Identify which cell holds the provided text, then report its [x, y] central coordinate. 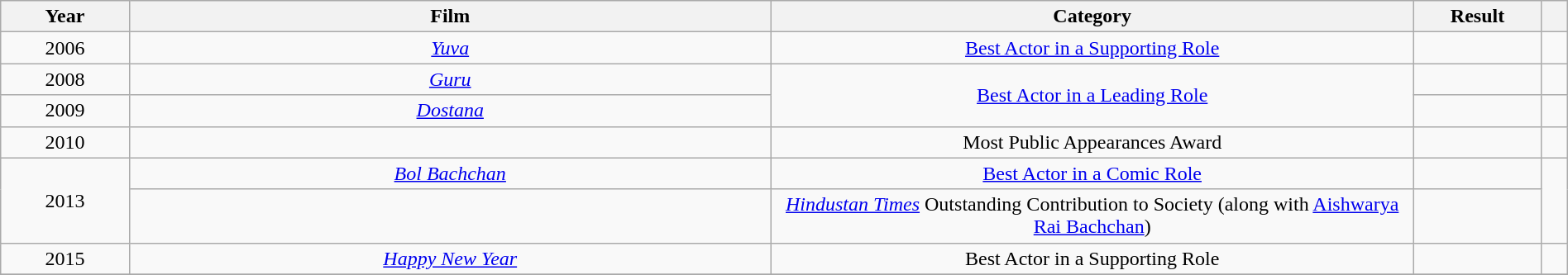
Film [450, 17]
2008 [65, 79]
Best Actor in a Leading Role [1092, 95]
Best Actor in a Comic Role [1092, 173]
2009 [65, 111]
Year [65, 17]
Happy New Year [450, 258]
2006 [65, 48]
2010 [65, 142]
2013 [65, 200]
Hindustan Times Outstanding Contribution to Society (along with Aishwarya Rai Bachchan) [1092, 216]
Result [1477, 17]
Bol Bachchan [450, 173]
Guru [450, 79]
Most Public Appearances Award [1092, 142]
Category [1092, 17]
Yuva [450, 48]
2015 [65, 258]
Dostana [450, 111]
